Determine the (x, y) coordinate at the center of the cell enclosing the given text.  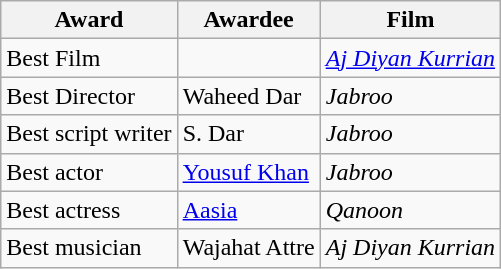
Award (89, 20)
S. Dar (248, 134)
Best musician (89, 248)
Best actress (89, 210)
Best Director (89, 96)
Best script writer (89, 134)
Best actor (89, 172)
Qanoon (410, 210)
Waheed Dar (248, 96)
Aasia (248, 210)
Awardee (248, 20)
Wajahat Attre (248, 248)
Film (410, 20)
Yousuf Khan (248, 172)
Best Film (89, 58)
